Detect which cell encompasses the target text, then output its [X, Y] center coordinate. 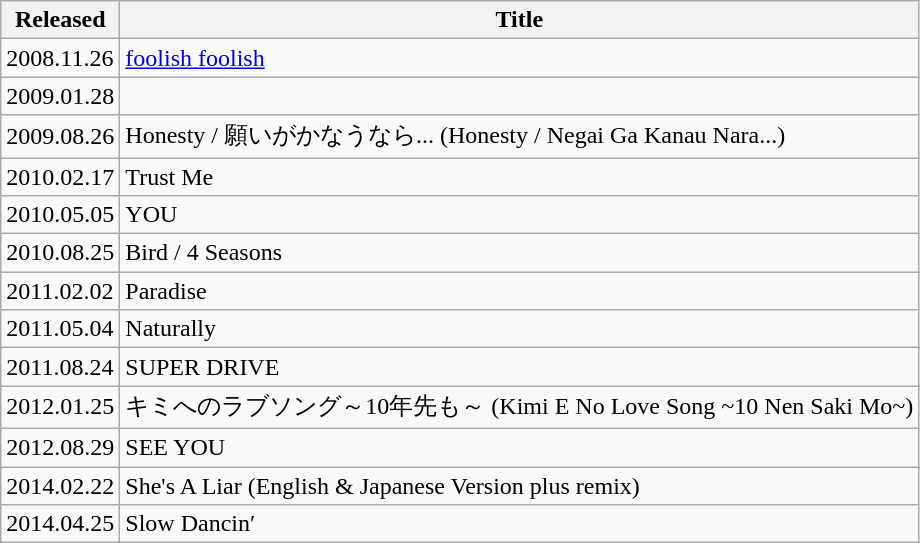
She's A Liar (English & Japanese Version plus remix) [520, 485]
2012.01.25 [60, 408]
2011.08.24 [60, 367]
2011.05.04 [60, 329]
2011.02.02 [60, 291]
YOU [520, 215]
2014.02.22 [60, 485]
Title [520, 20]
2009.01.28 [60, 96]
2012.08.29 [60, 447]
SEE YOU [520, 447]
2010.08.25 [60, 253]
2010.05.05 [60, 215]
foolish foolish [520, 58]
2010.02.17 [60, 177]
Naturally [520, 329]
Released [60, 20]
Bird / 4 Seasons [520, 253]
Paradise [520, 291]
2009.08.26 [60, 136]
2014.04.25 [60, 524]
SUPER DRIVE [520, 367]
Honesty / 願いがかなうなら... (Honesty / Negai Ga Kanau Nara...) [520, 136]
Slow Dancin′ [520, 524]
2008.11.26 [60, 58]
Trust Me [520, 177]
キミへのラブソング～10年先も～ (Kimi E No Love Song ~10 Nen Saki Mo~) [520, 408]
